Scan for the cell matching the given text and deliver its (X, Y) coordinate at center. 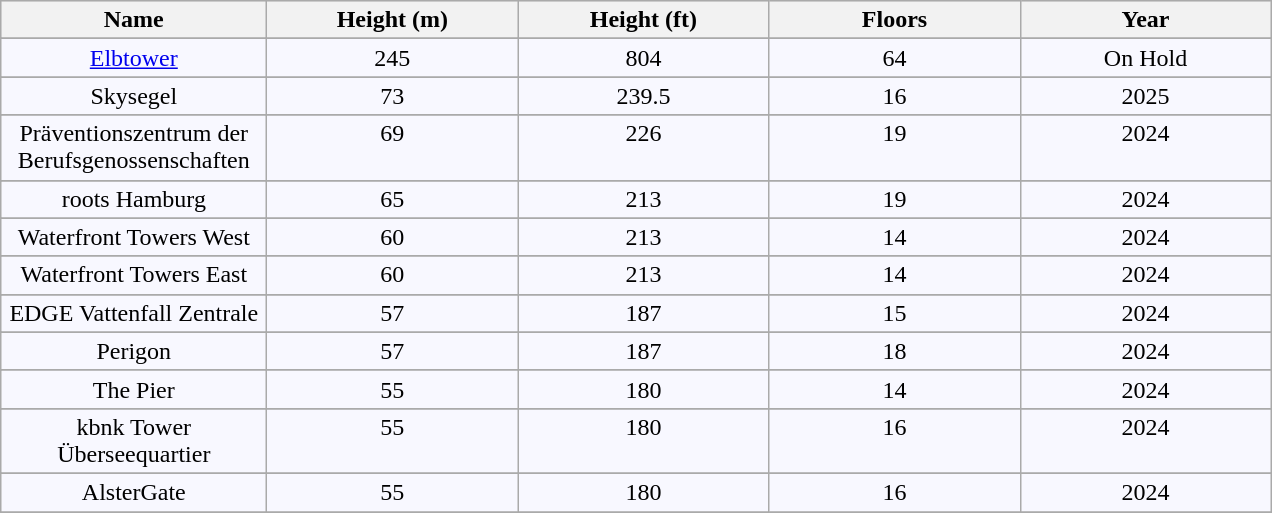
AlsterGate (134, 492)
15 (894, 313)
Year (1146, 20)
18 (894, 351)
Name (134, 20)
Floors (894, 20)
69 (392, 148)
2025 (1146, 96)
73 (392, 96)
roots Hamburg (134, 199)
On Hold (1146, 58)
kbnk Tower Überseequartier (134, 440)
Perigon (134, 351)
Präventionszentrum der Berufsgenossenschaften (134, 148)
Elbtower (134, 58)
226 (644, 148)
239.5 (644, 96)
65 (392, 199)
64 (894, 58)
Height (ft) (644, 20)
804 (644, 58)
EDGE Vattenfall Zentrale (134, 313)
Waterfront Towers East (134, 275)
245 (392, 58)
Skysegel (134, 96)
The Pier (134, 389)
Height (m) (392, 20)
Waterfront Towers West (134, 237)
